Detect which cell encompasses the target text, then output its [x, y] center coordinate. 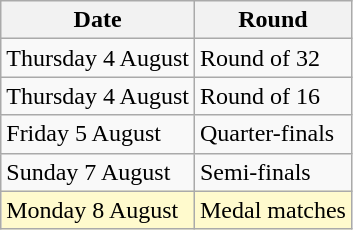
Round of 16 [272, 96]
Semi-finals [272, 172]
Sunday 7 August [98, 172]
Round of 32 [272, 58]
Medal matches [272, 210]
Quarter-finals [272, 134]
Monday 8 August [98, 210]
Friday 5 August [98, 134]
Round [272, 20]
Date [98, 20]
